Return (x, y) of the center of cell containing provided text 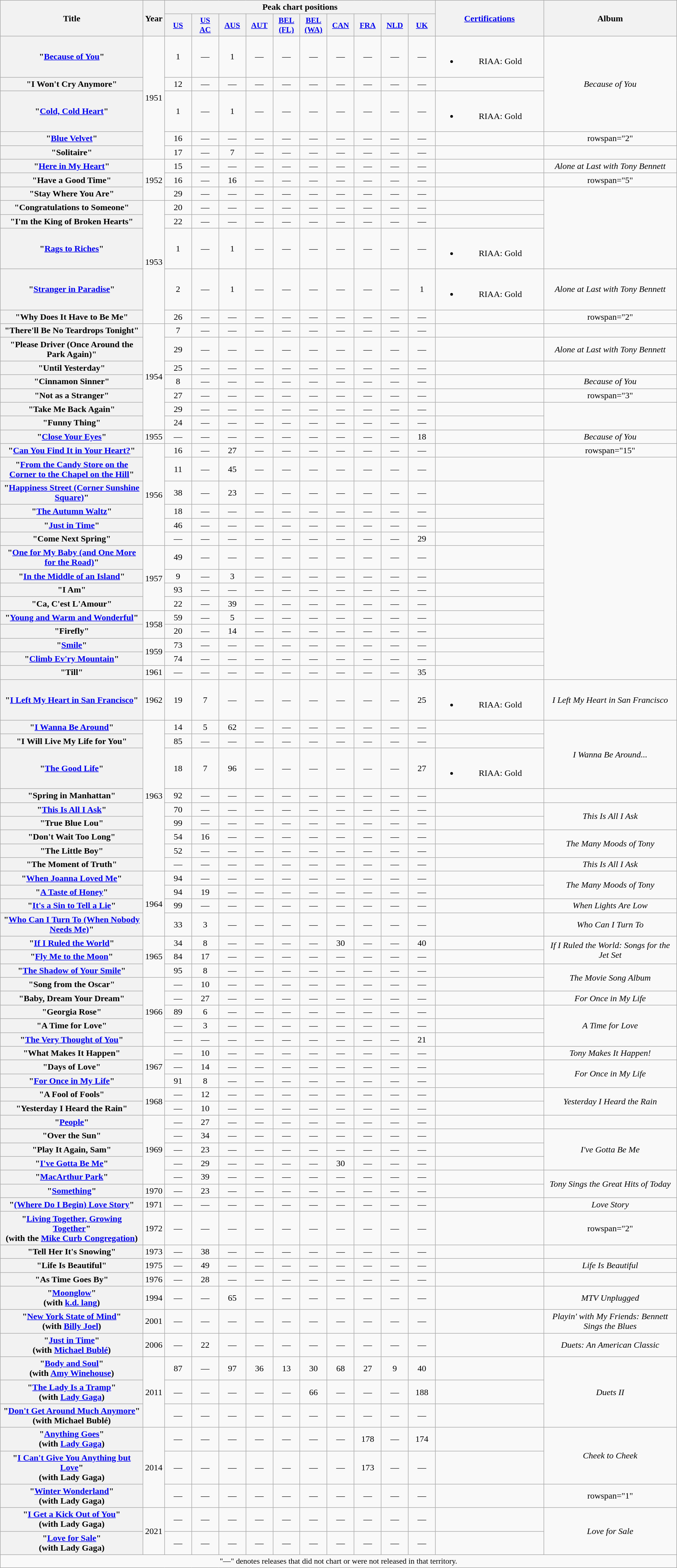
Peak chart positions (300, 7)
"Happiness Street (Corner Sunshine Square)" (72, 493)
Who Can I Turn To (610, 925)
"A Fool of Fools" (72, 1095)
"Winter Wonderland"(with Lady Gaga) (72, 1496)
33 (178, 925)
92 (178, 795)
2001 (154, 1322)
2021 (154, 1531)
The Movie Song Album (610, 977)
1975 (154, 1265)
US (178, 25)
1961 (154, 672)
"From the Candy Store on the Corner to the Chapel on the Hill" (72, 469)
"I Wanna Be Around" (72, 727)
Year (154, 18)
1963 (154, 796)
"Days of Love" (72, 1067)
21 (422, 1039)
"People" (72, 1122)
"Firefly" (72, 631)
173 (367, 1467)
Life Is Beautiful (610, 1265)
178 (367, 1439)
Duets II (610, 1392)
"The Autumn Waltz" (72, 511)
"I Am" (72, 590)
When Lights Are Low (610, 906)
"Life Is Beautiful" (72, 1265)
1954 (154, 377)
BEL(WA) (313, 25)
36 (260, 1369)
"Why Does It Have to Be Me" (72, 317)
"What Makes It Happen" (72, 1053)
"Ca, C'est L'Amour" (72, 604)
54 (178, 837)
1957 (154, 578)
"Until Yesterday" (72, 368)
1956 (154, 494)
1970 (154, 1191)
"New York State of Mind"(with Billy Joel) (72, 1322)
"The Good Life" (72, 768)
"I Can't Give You Anything but Love"(with Lady Gaga) (72, 1467)
"A Taste of Honey" (72, 892)
1966 (154, 1012)
"Fly Me to the Moon" (72, 957)
11 (178, 469)
NLD (395, 25)
26 (178, 317)
"Smile" (72, 645)
70 (178, 809)
"Living Together, Growing Together"(with the Mike Curb Congregation) (72, 1228)
2006 (154, 1345)
46 (178, 525)
1968 (154, 1101)
rowspan="1" (610, 1496)
84 (178, 957)
2014 (154, 1467)
"Solitaire" (72, 152)
"The Very Thought of You" (72, 1039)
24 (178, 423)
"(Where Do I Begin) Love Story" (72, 1204)
rowspan="5" (610, 180)
"Young and Warm and Wonderful" (72, 617)
89 (178, 1012)
66 (313, 1392)
I've Gotta Be Me (610, 1150)
Tony Sings the Great Hits of Today (610, 1184)
USAC (205, 25)
"Because of You" (72, 56)
28 (205, 1279)
1958 (154, 624)
"This Is All I Ask" (72, 809)
AUS (232, 25)
rowspan="15" (610, 450)
2 (178, 289)
62 (232, 727)
If I Ruled the World: Songs for the Jet Set (610, 950)
"I Left My Heart in San Francisco" (72, 700)
85 (178, 741)
"Spring in Manhattan" (72, 795)
97 (232, 1369)
"As Time Goes By" (72, 1279)
I Left My Heart in San Francisco (610, 700)
65 (232, 1298)
"When Joanna Loved Me" (72, 878)
"Close Your Eyes" (72, 437)
"Moonglow"(with k.d. lang) (72, 1298)
"The Little Boy" (72, 851)
CAN (341, 25)
1965 (154, 957)
"I Get a Kick Out of You" (with Lady Gaga) (72, 1519)
AUT (260, 25)
1994 (154, 1298)
"Not as a Stranger" (72, 395)
"Funny Thing" (72, 423)
73 (178, 645)
93 (178, 590)
"Till" (72, 672)
1976 (154, 1279)
"I've Gotta Be Me" (72, 1163)
"Just in Time" (72, 525)
6 (205, 1012)
"It's a Sin to Tell a Lie" (72, 906)
1962 (154, 700)
"Yesterday I Heard the Rain" (72, 1108)
Cheek to Cheek (610, 1456)
59 (178, 617)
rowspan="3" (610, 395)
1967 (154, 1067)
"One for My Baby (and One More for the Road)" (72, 558)
"Play It Again, Sam" (72, 1150)
"If I Ruled the World" (72, 943)
15 (178, 166)
"Climb Ev'ry Mountain" (72, 659)
"Can You Find It in Your Heart?" (72, 450)
BEL(FL) (286, 25)
Love Story (610, 1204)
"Cold, Cold Heart" (72, 111)
"Over the Sun" (72, 1136)
91 (178, 1081)
"A Time for Love" (72, 1025)
13 (286, 1369)
2011 (154, 1392)
52 (178, 851)
"Take Me Back Again" (72, 409)
"Have a Good Time" (72, 180)
"True Blue Lou" (72, 823)
35 (422, 672)
Tony Makes It Happen! (610, 1053)
"I Won't Cry Anymore" (72, 84)
Title (72, 18)
Certifications (490, 18)
Duets: An American Classic (610, 1345)
A Time for Love (610, 1025)
"Anything Goes"(with Lady Gaga) (72, 1439)
Love for Sale (610, 1531)
"Song from the Oscar" (72, 984)
"In the Middle of an Island" (72, 576)
Album (610, 18)
1952 (154, 180)
"Stay Where You Are" (72, 194)
74 (178, 659)
1973 (154, 1252)
"Here in My Heart" (72, 166)
"Rags to Riches" (72, 249)
1971 (154, 1204)
"Cinnamon Sinner" (72, 382)
FRA (367, 25)
87 (178, 1369)
MTV Unplugged (610, 1298)
"The Lady Is a Tramp"(with Lady Gaga) (72, 1392)
"Georgia Rose" (72, 1012)
Yesterday I Heard the Rain (610, 1101)
"For Once in My Life" (72, 1081)
"Body and Soul"(with Amy Winehouse) (72, 1369)
"Blue Velvet" (72, 139)
1951 (154, 98)
"I Will Live My Life for You" (72, 741)
68 (341, 1369)
UK (422, 25)
"Something" (72, 1191)
"Love for Sale"(with Lady Gaga) (72, 1543)
"Don't Get Around Much Anymore"(with Michael Bublé) (72, 1416)
"There'll Be No Teardrops Tonight" (72, 331)
1964 (154, 904)
1953 (154, 262)
Playin' with My Friends: Bennett Sings the Blues (610, 1322)
"The Moment of Truth" (72, 864)
"Baby, Dream Your Dream" (72, 998)
"—" denotes releases that did not chart or were not released in that territory. (338, 1561)
"I'm the King of Broken Hearts" (72, 221)
"Congratulations to Someone" (72, 207)
"Who Can I Turn To (When Nobody Needs Me)" (72, 925)
188 (422, 1392)
"MacArthur Park" (72, 1177)
95 (178, 970)
1955 (154, 437)
"Don't Wait Too Long" (72, 837)
"Come Next Spring" (72, 539)
1969 (154, 1150)
I Wanna Be Around... (610, 755)
"Just in Time"(with Michael Bublé) (72, 1345)
1959 (154, 652)
"Stranger in Paradise" (72, 289)
45 (232, 469)
1972 (154, 1228)
96 (232, 768)
"Tell Her It's Snowing" (72, 1252)
"Please Driver (Once Around the Park Again)" (72, 349)
174 (422, 1439)
"The Shadow of Your Smile" (72, 970)
